Identify which cell holds the provided text, then report its [x, y] central coordinate. 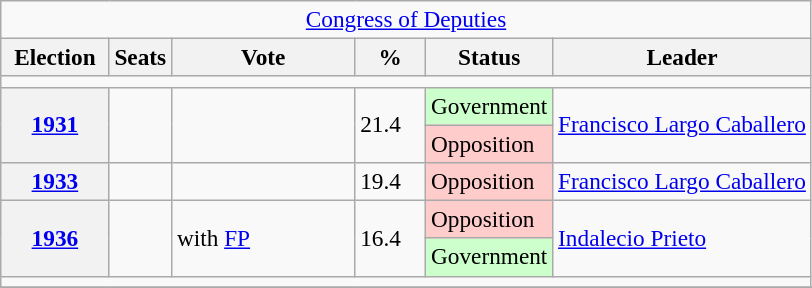
19.4 [390, 181]
1936 [55, 238]
Status [490, 57]
with FP [264, 238]
Seats [140, 57]
% [390, 57]
16.4 [390, 238]
Congress of Deputies [406, 19]
Indalecio Prieto [682, 238]
1933 [55, 181]
Leader [682, 57]
Election [55, 57]
Vote [264, 57]
21.4 [390, 125]
1931 [55, 125]
